Return (x, y) of the center of cell containing provided text 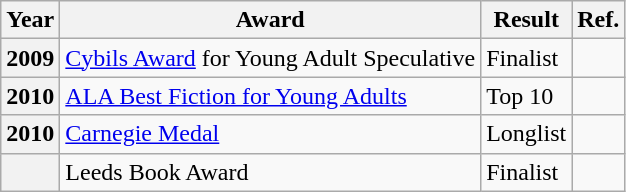
2009 (30, 58)
Leeds Book Award (270, 172)
Carnegie Medal (270, 134)
ALA Best Fiction for Young Adults (270, 96)
Year (30, 20)
Ref. (598, 20)
Award (270, 20)
Longlist (526, 134)
Result (526, 20)
Cybils Award for Young Adult Speculative (270, 58)
Top 10 (526, 96)
